Scan for the cell matching the given text and deliver its [X, Y] coordinate at center. 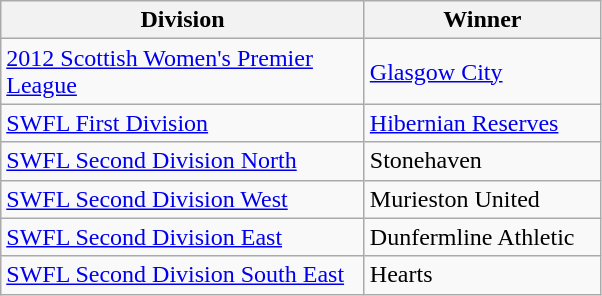
SWFL Second Division South East [183, 275]
SWFL Second Division North [183, 161]
SWFL Second Division East [183, 237]
SWFL Second Division West [183, 199]
Glasgow City [482, 72]
Division [183, 20]
Murieston United [482, 199]
Stonehaven [482, 161]
2012 Scottish Women's Premier League [183, 72]
Hibernian Reserves [482, 123]
Dunfermline Athletic [482, 237]
Hearts [482, 275]
SWFL First Division [183, 123]
Winner [482, 20]
